Scan for the cell matching the given text and deliver its [x, y] coordinate at center. 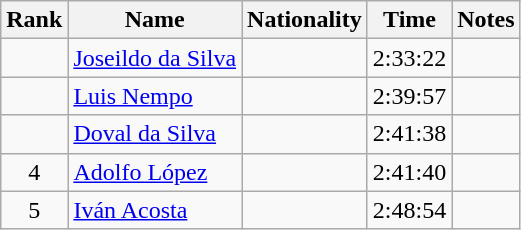
Doval da Silva [155, 134]
2:39:57 [409, 96]
Luis Nempo [155, 96]
Name [155, 20]
Rank [34, 20]
Iván Acosta [155, 210]
2:41:40 [409, 172]
Time [409, 20]
Notes [486, 20]
Adolfo López [155, 172]
2:48:54 [409, 210]
Nationality [305, 20]
2:41:38 [409, 134]
Joseildo da Silva [155, 58]
2:33:22 [409, 58]
4 [34, 172]
5 [34, 210]
